Return the (x, y) coordinate for the center point of the cell that contains the specified text.  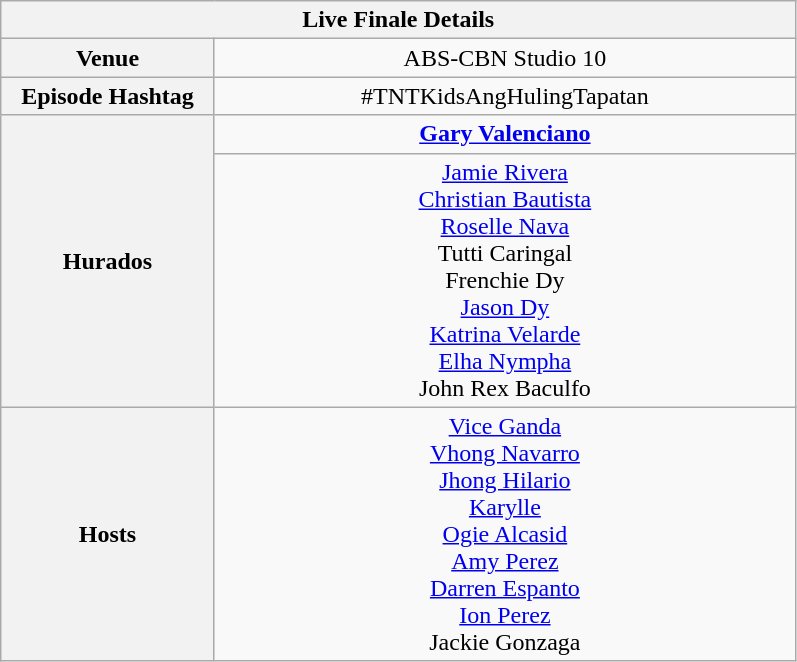
ABS-CBN Studio 10 (504, 58)
Hurados (108, 261)
#TNTKidsAngHulingTapatan (504, 96)
Episode Hashtag (108, 96)
Live Finale Details (398, 20)
Jamie RiveraChristian BautistaRoselle NavaTutti CaringalFrenchie DyJason DyKatrina VelardeElha NymphaJohn Rex Baculfo (504, 280)
Vice GandaVhong NavarroJhong HilarioKarylleOgie AlcasidAmy PerezDarren EspantoIon PerezJackie Gonzaga (504, 534)
Hosts (108, 534)
Venue (108, 58)
Gary Valenciano (504, 134)
